Output the (x, y) coordinate of the center of the cell containing the given text.  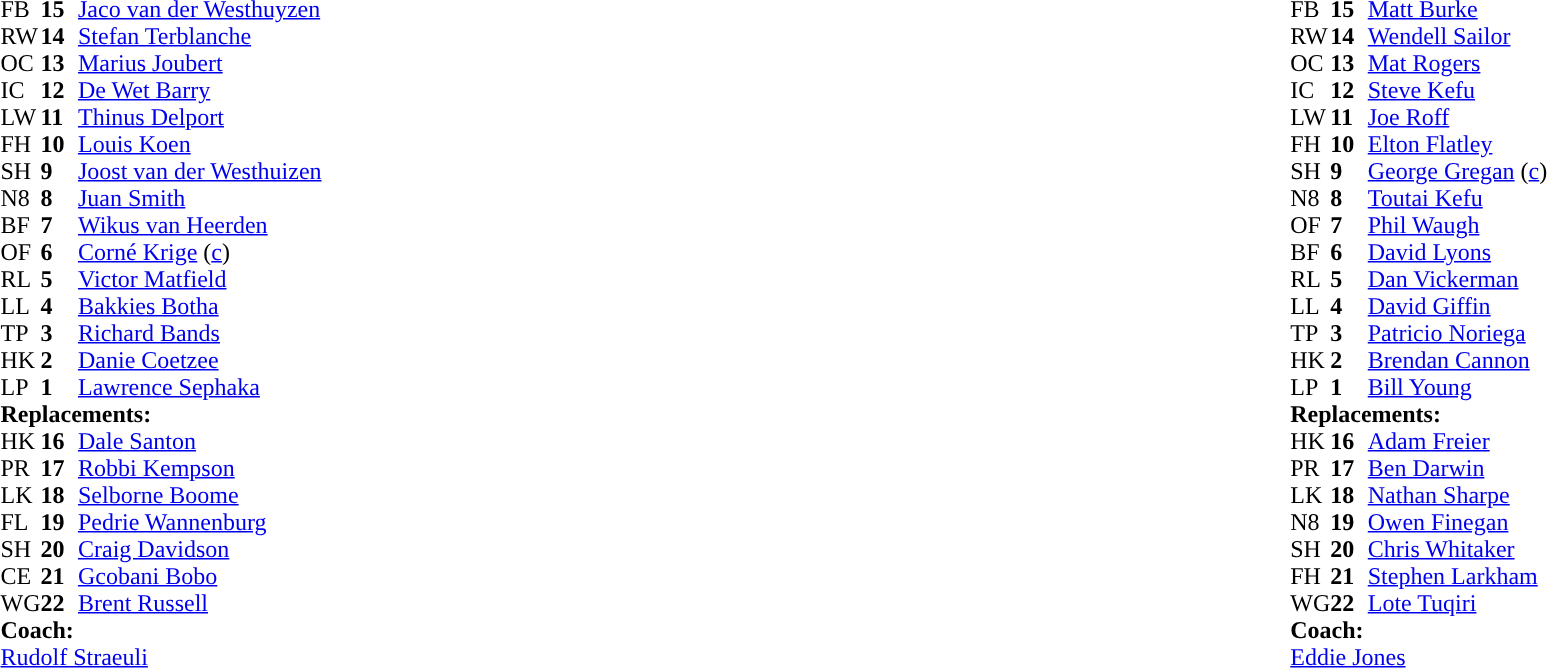
Stephen Larkham (1458, 576)
Bakkies Botha (200, 306)
Marius Joubert (200, 64)
Patricio Noriega (1458, 334)
Robbi Kempson (200, 468)
Elton Flatley (1458, 144)
Joost van der Westhuizen (200, 172)
Craig Davidson (200, 550)
Corné Krige (c) (200, 252)
Danie Coetzee (200, 360)
Owen Finegan (1458, 522)
Dale Santon (200, 442)
Phil Waugh (1458, 226)
Wikus van Heerden (200, 226)
Richard Bands (200, 334)
David Giffin (1458, 306)
Wendell Sailor (1458, 36)
Dan Vickerman (1458, 280)
Pedrie Wannenburg (200, 522)
Lawrence Sephaka (200, 388)
Stefan Terblanche (200, 36)
Mat Rogers (1458, 64)
CE (20, 576)
Ben Darwin (1458, 468)
Steve Kefu (1458, 90)
Bill Young (1458, 388)
Brendan Cannon (1458, 360)
Toutai Kefu (1458, 198)
George Gregan (c) (1458, 172)
Thinus Delport (200, 118)
Gcobani Bobo (200, 576)
Louis Koen (200, 144)
Joe Roff (1458, 118)
Adam Freier (1458, 442)
FL (20, 522)
Nathan Sharpe (1458, 496)
Juan Smith (200, 198)
Selborne Boome (200, 496)
Chris Whitaker (1458, 550)
Brent Russell (200, 604)
Victor Matfield (200, 280)
De Wet Barry (200, 90)
David Lyons (1458, 252)
Lote Tuqiri (1458, 604)
